Return the (X, Y) coordinate for the center point of the cell that contains the specified text.  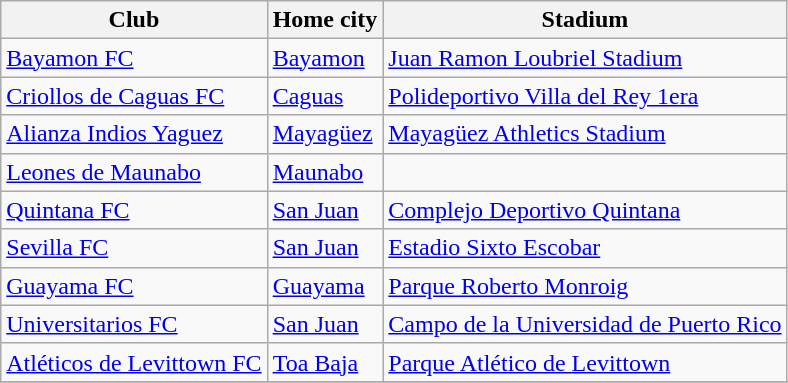
Quintana FC (134, 210)
Caguas (325, 96)
Atléticos de Levittown FC (134, 362)
Parque Roberto Monroig (585, 286)
Universitarios FC (134, 324)
Sevilla FC (134, 248)
Club (134, 20)
Home city (325, 20)
Maunabo (325, 172)
Toa Baja (325, 362)
Campo de la Universidad de Puerto Rico (585, 324)
Juan Ramon Loubriel Stadium (585, 58)
Mayagüez (325, 134)
Estadio Sixto Escobar (585, 248)
Bayamon FC (134, 58)
Bayamon (325, 58)
Criollos de Caguas FC (134, 96)
Mayagüez Athletics Stadium (585, 134)
Complejo Deportivo Quintana (585, 210)
Parque Atlético de Levittown (585, 362)
Alianza Indios Yaguez (134, 134)
Guayama FC (134, 286)
Polideportivo Villa del Rey 1era (585, 96)
Guayama (325, 286)
Leones de Maunabo (134, 172)
Stadium (585, 20)
